Scan for the cell matching the given text and deliver its [X, Y] coordinate at center. 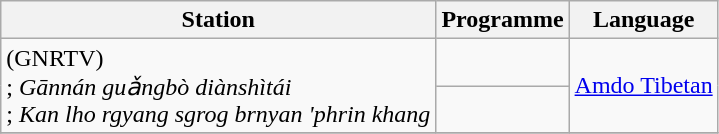
Language [644, 20]
(GNRTV) ; Gānnán guǎngbò diànshìtái ; Kan lho rgyang sgrog brnyan 'phrin khang [218, 86]
Station [218, 20]
Amdo Tibetan [644, 86]
Programme [502, 20]
